Find where the given text appears and provide that cell's center as (X, Y) coordinate. 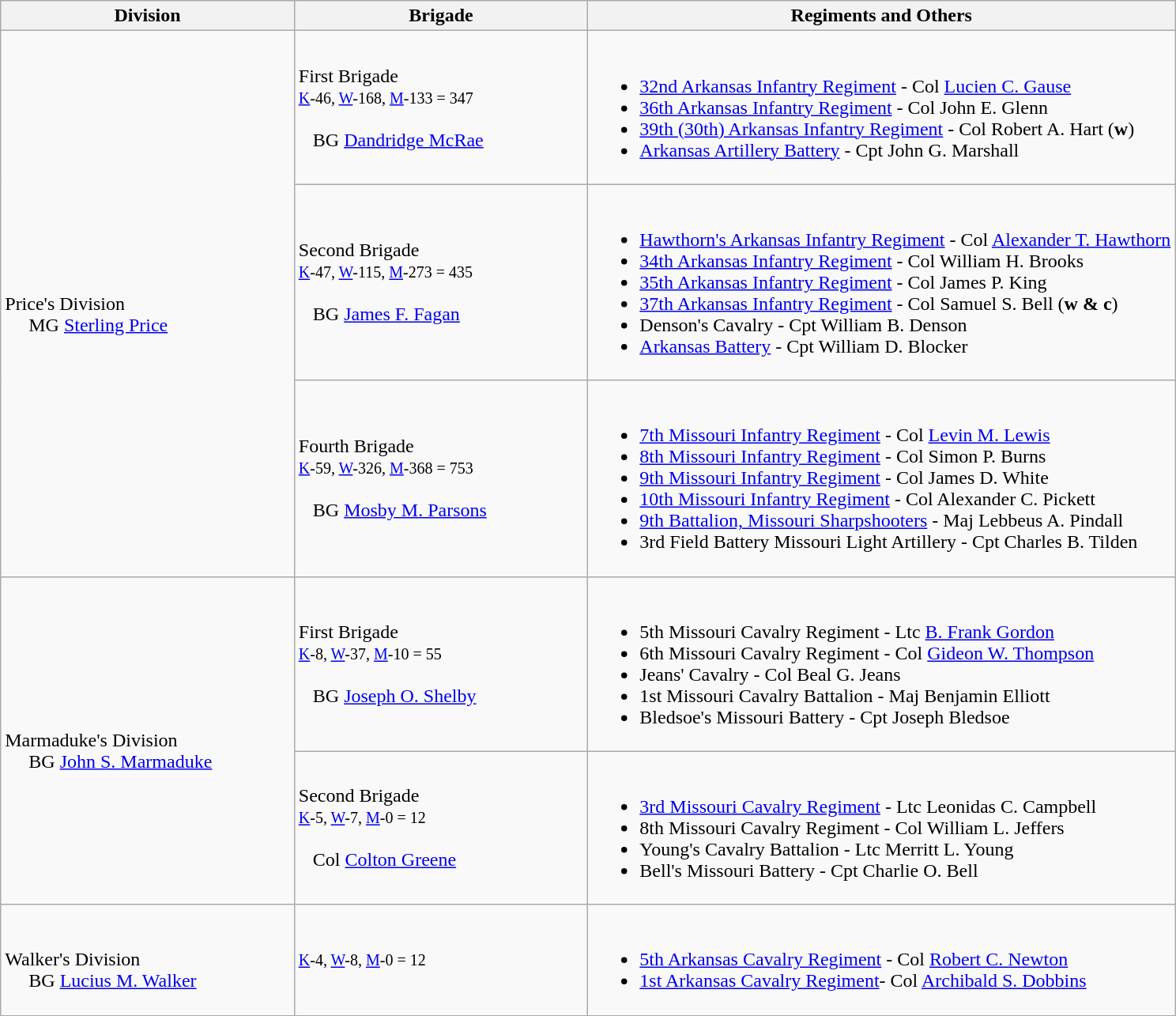
Brigade (441, 16)
Second BrigadeK-5, W-7, M-0 = 12 Col Colton Greene (441, 828)
Fourth BrigadeK-59, W-326, M-368 = 753 BG Mosby M. Parsons (441, 478)
First BrigadeK-46, W-168, M-133 = 347 BG Dandridge McRae (441, 108)
Division (148, 16)
First BrigadeK-8, W-37, M-10 = 55 BG Joseph O. Shelby (441, 664)
Marmaduke's Division BG John S. Marmaduke (148, 740)
Price's Division MG Sterling Price (148, 304)
5th Arkansas Cavalry Regiment - Col Robert C. Newton1st Arkansas Cavalry Regiment- Col Archibald S. Dobbins (882, 960)
K-4, W-8, M-0 = 12 (441, 960)
Regiments and Others (882, 16)
Walker's Division BG Lucius M. Walker (148, 960)
Second BrigadeK-47, W-115, M-273 = 435 BG James F. Fagan (441, 282)
